Detect which cell encompasses the target text, then output its [x, y] center coordinate. 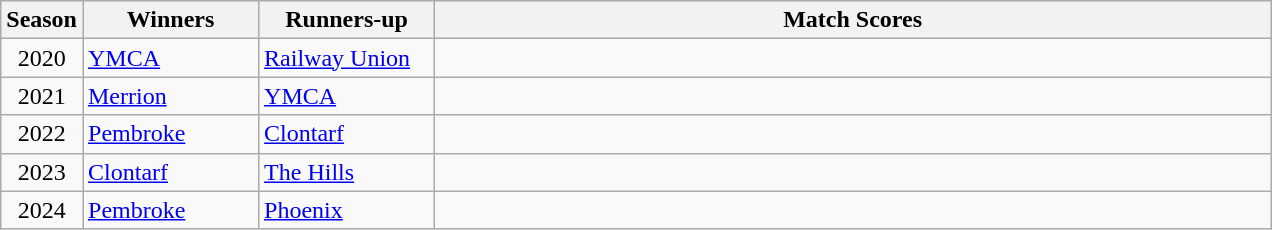
2023 [42, 172]
Season [42, 20]
2021 [42, 96]
2022 [42, 134]
The Hills [347, 172]
2020 [42, 58]
Railway Union [347, 58]
2024 [42, 210]
Runners-up [347, 20]
Winners [170, 20]
Merrion [170, 96]
Match Scores [853, 20]
Phoenix [347, 210]
